For the text-containing cell, return its midpoint in (X, Y) coordinate format. 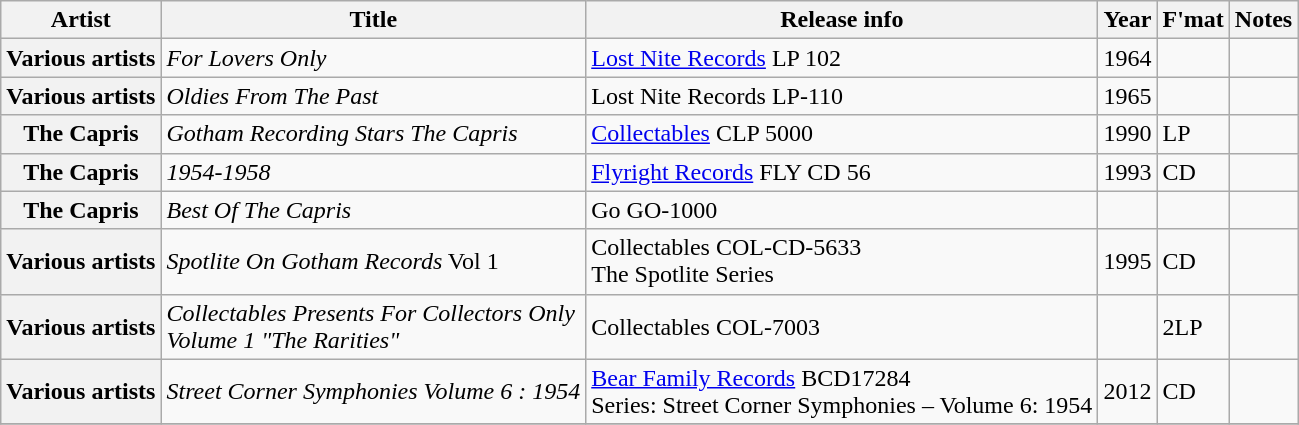
Street Corner Symphonies Volume 6 : 1954 (374, 392)
1954-1958 (374, 172)
Bear Family Records BCD17284Series: Street Corner Symphonies – Volume 6: 1954 (842, 392)
1993 (1128, 172)
Collectables Presents For Collectors OnlyVolume 1 "The Rarities" (374, 326)
2LP (1193, 326)
Lost Nite Records LP-110 (842, 96)
LP (1193, 134)
Collectables CLP 5000 (842, 134)
Collectables COL-7003 (842, 326)
Best Of The Capris (374, 210)
For Lovers Only (374, 58)
1995 (1128, 262)
Go GO-1000 (842, 210)
Flyright Records FLY CD 56 (842, 172)
Notes (1263, 20)
Release info (842, 20)
1964 (1128, 58)
1990 (1128, 134)
Gotham Recording Stars The Capris (374, 134)
2012 (1128, 392)
F'mat (1193, 20)
Title (374, 20)
Spotlite On Gotham Records Vol 1 (374, 262)
Collectables COL-CD-5633The Spotlite Series (842, 262)
Artist (81, 20)
1965 (1128, 96)
Year (1128, 20)
Oldies From The Past (374, 96)
Lost Nite Records LP 102 (842, 58)
